For the text-containing cell, return its midpoint in [X, Y] coordinate format. 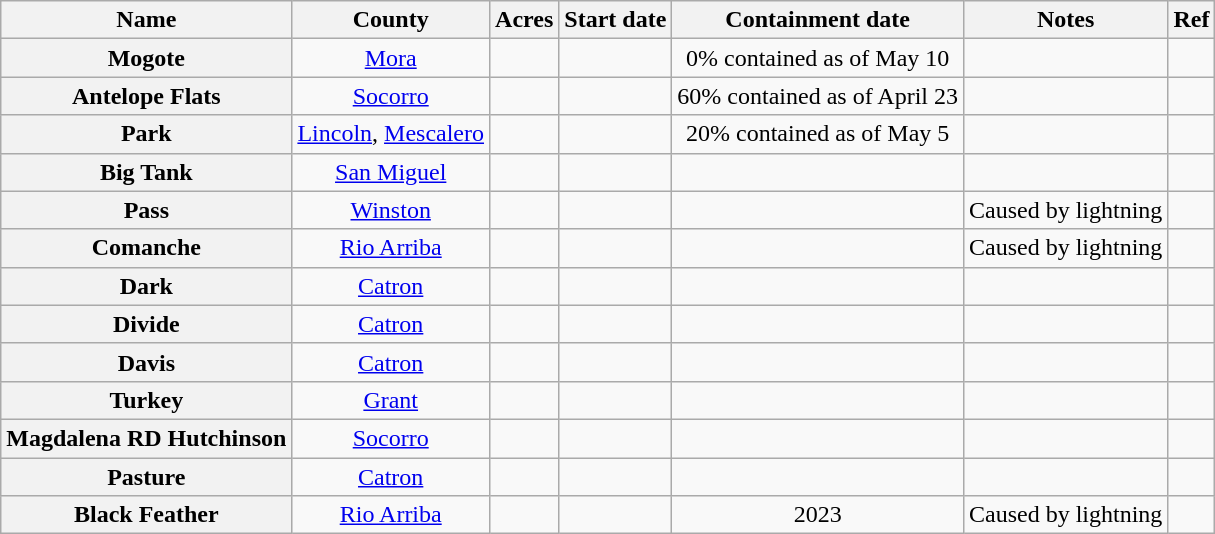
Containment date [818, 20]
Winston [391, 210]
Big Tank [146, 172]
Turkey [146, 400]
Pasture [146, 477]
Davis [146, 362]
60% contained as of April 23 [818, 96]
Ref [1192, 20]
Comanche [146, 248]
Start date [616, 20]
Grant [391, 400]
Antelope Flats [146, 96]
Mogote [146, 58]
2023 [818, 515]
County [391, 20]
Divide [146, 324]
Lincoln, Mescalero [391, 134]
Mora [391, 58]
Dark [146, 286]
Park [146, 134]
Acres [524, 20]
Name [146, 20]
Black Feather [146, 515]
Magdalena RD Hutchinson [146, 438]
San Miguel [391, 172]
20% contained as of May 5 [818, 134]
0% contained as of May 10 [818, 58]
Notes [1066, 20]
Pass [146, 210]
